Determine the (x, y) coordinate at the center of the cell enclosing the given text.  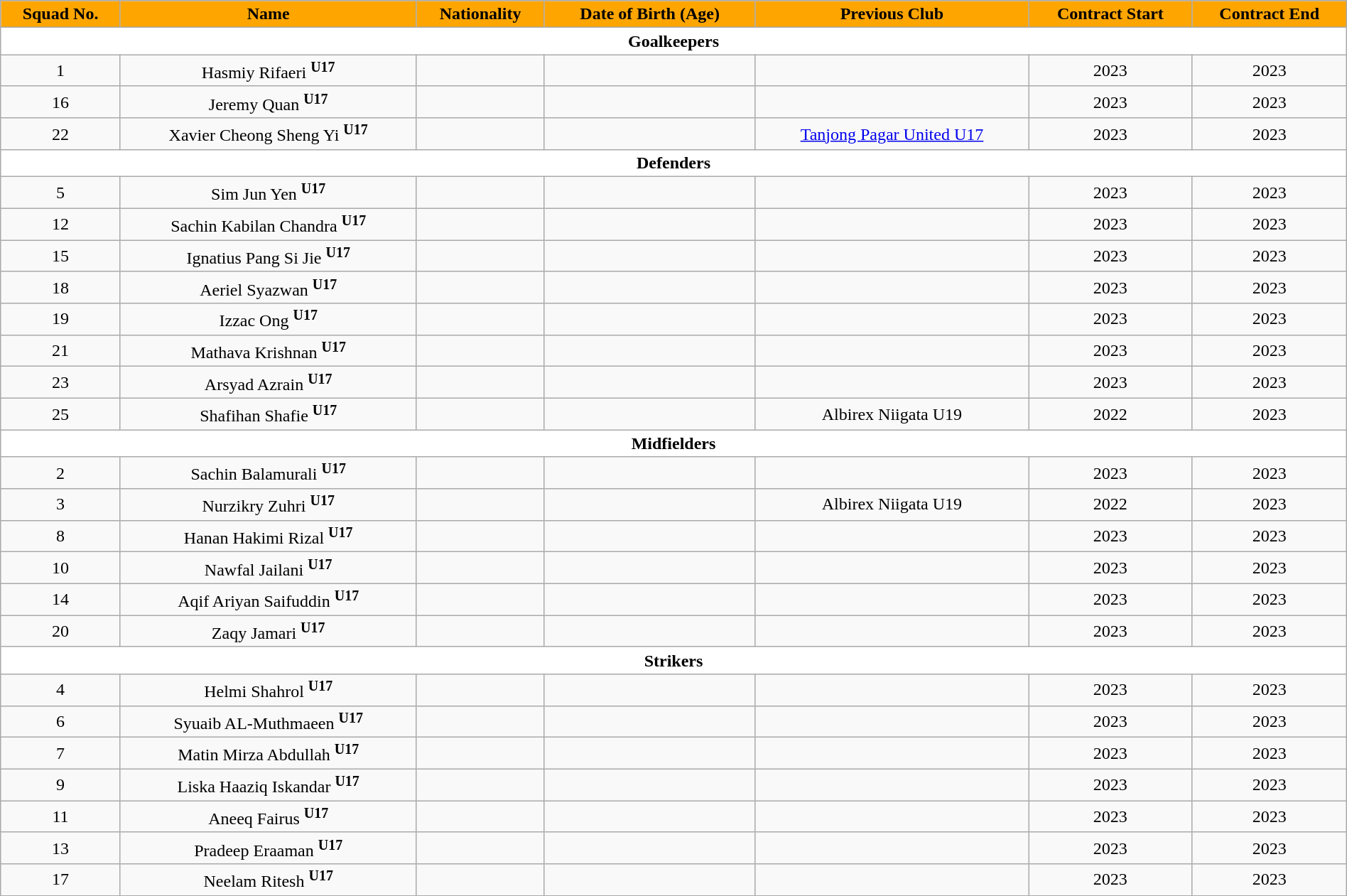
8 (61, 536)
Zaqy Jamari U17 (269, 631)
Midfielders (673, 443)
Pradeep Eraaman U17 (269, 848)
Name (269, 14)
Matin Mirza Abdullah U17 (269, 753)
Helmi Shahrol U17 (269, 689)
25 (61, 414)
12 (61, 225)
13 (61, 848)
Contract Start (1110, 14)
Aneeq Fairus U17 (269, 817)
Liska Haaziq Iskandar U17 (269, 784)
Aqif Ariyan Saifuddin U17 (269, 600)
Nurzikry Zuhri U17 (269, 504)
6 (61, 722)
14 (61, 600)
7 (61, 753)
22 (61, 134)
1 (61, 71)
2 (61, 473)
17 (61, 880)
Goalkeepers (673, 41)
Neelam Ritesh U17 (269, 880)
Ignatius Pang Si Jie U17 (269, 256)
15 (61, 256)
18 (61, 287)
Contract End (1269, 14)
Mathava Krishnan U17 (269, 351)
Strikers (673, 660)
Date of Birth (Age) (649, 14)
Syuaib AL-Muthmaeen U17 (269, 722)
10 (61, 568)
Squad No. (61, 14)
19 (61, 320)
4 (61, 689)
Aeriel Syazwan U17 (269, 287)
Sachin Balamurali U17 (269, 473)
Xavier Cheong Sheng Yi U17 (269, 134)
Jeremy Quan U17 (269, 102)
Hasmiy Rifaeri U17 (269, 71)
Nawfal Jailani U17 (269, 568)
Nationality (480, 14)
3 (61, 504)
Sim Jun Yen U17 (269, 193)
Previous Club (892, 14)
Shafihan Shafie U17 (269, 414)
Defenders (673, 163)
Tanjong Pagar United U17 (892, 134)
11 (61, 817)
9 (61, 784)
Sachin Kabilan Chandra U17 (269, 225)
21 (61, 351)
16 (61, 102)
5 (61, 193)
23 (61, 382)
Arsyad Azrain U17 (269, 382)
20 (61, 631)
Hanan Hakimi Rizal U17 (269, 536)
Izzac Ong U17 (269, 320)
